Return the (X, Y) coordinate for the center point of the cell that contains the specified text.  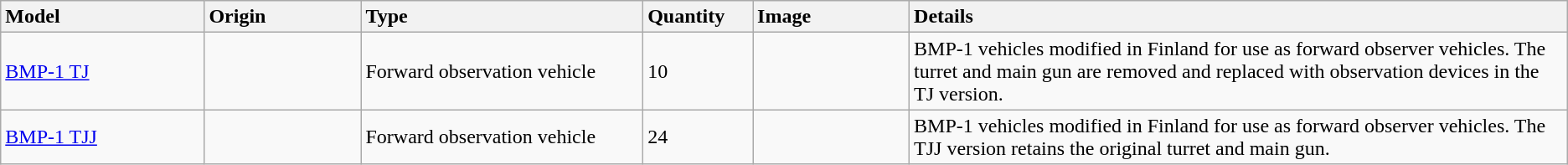
Origin (283, 17)
Details (1239, 17)
Image (831, 17)
Model (102, 17)
BMP-1 vehicles modified in Finland for use as forward observer vehicles. The TJJ version retains the original turret and main gun. (1239, 137)
24 (699, 137)
Quantity (699, 17)
Type (503, 17)
10 (699, 71)
BMP-1 TJ (102, 71)
BMP-1 TJJ (102, 137)
